Output the (x, y) coordinate of the center of the cell containing the given text.  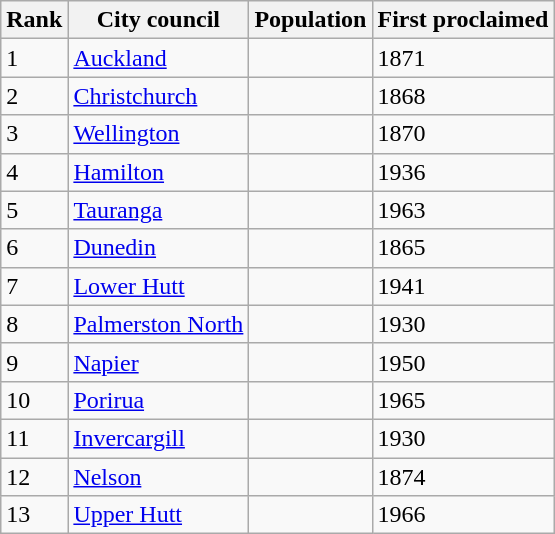
Christchurch (158, 96)
1963 (463, 210)
1874 (463, 477)
Napier (158, 362)
8 (34, 324)
11 (34, 438)
City council (158, 20)
1871 (463, 58)
Hamilton (158, 172)
First proclaimed (463, 20)
Wellington (158, 134)
1966 (463, 515)
Population (310, 20)
6 (34, 248)
1 (34, 58)
1936 (463, 172)
Palmerston North (158, 324)
2 (34, 96)
Nelson (158, 477)
7 (34, 286)
1965 (463, 400)
4 (34, 172)
Rank (34, 20)
Invercargill (158, 438)
Tauranga (158, 210)
Upper Hutt (158, 515)
Porirua (158, 400)
Auckland (158, 58)
5 (34, 210)
Dunedin (158, 248)
1868 (463, 96)
13 (34, 515)
12 (34, 477)
9 (34, 362)
10 (34, 400)
Lower Hutt (158, 286)
3 (34, 134)
1950 (463, 362)
1941 (463, 286)
1865 (463, 248)
1870 (463, 134)
